Search for the cell housing the specified text and yield its [X, Y] center coordinate. 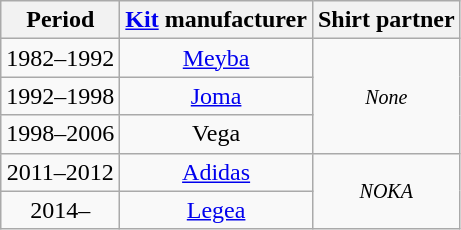
Legea [216, 210]
Meyba [216, 58]
Period [60, 20]
Vega [216, 134]
Shirt partner [386, 20]
1982–1992 [60, 58]
Kit manufacturer [216, 20]
Adidas [216, 172]
1992–1998 [60, 96]
NOKA [386, 191]
None [386, 96]
1998–2006 [60, 134]
2011–2012 [60, 172]
2014– [60, 210]
Joma [216, 96]
